Determine the (x, y) coordinate at the center of the cell enclosing the given text.  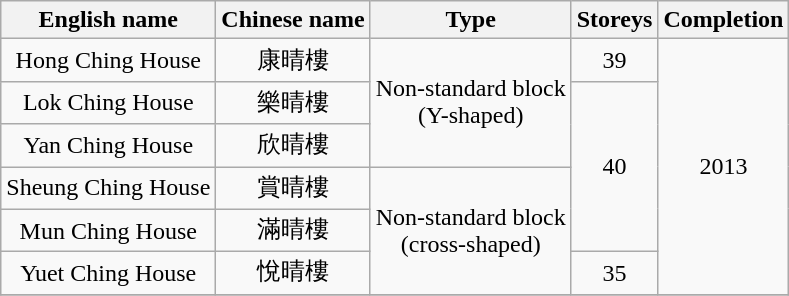
Yuet Ching House (108, 274)
樂晴樓 (293, 102)
Lok Ching House (108, 102)
欣晴樓 (293, 146)
Yan Ching House (108, 146)
Storeys (614, 20)
40 (614, 166)
2013 (724, 166)
Chinese name (293, 20)
Mun Ching House (108, 230)
39 (614, 60)
35 (614, 274)
Non-standard block(cross-shaped) (470, 230)
Hong Ching House (108, 60)
Sheung Ching House (108, 188)
滿晴樓 (293, 230)
Non-standard block(Y-shaped) (470, 103)
Type (470, 20)
康晴樓 (293, 60)
悅晴樓 (293, 274)
賞晴樓 (293, 188)
English name (108, 20)
Completion (724, 20)
